Detect which cell encompasses the target text, then output its [x, y] center coordinate. 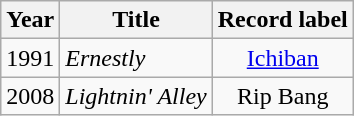
Ichiban [282, 58]
Lightnin' Alley [136, 96]
2008 [30, 96]
Ernestly [136, 58]
1991 [30, 58]
Rip Bang [282, 96]
Title [136, 20]
Year [30, 20]
Record label [282, 20]
